Search for the cell housing the specified text and yield its (X, Y) center coordinate. 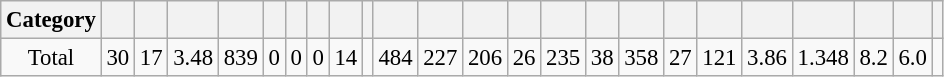
38 (602, 58)
17 (152, 58)
8.2 (874, 58)
227 (440, 58)
206 (486, 58)
Category (51, 20)
3.86 (767, 58)
484 (396, 58)
27 (680, 58)
Total (51, 58)
121 (720, 58)
839 (240, 58)
3.48 (193, 58)
358 (642, 58)
14 (346, 58)
1.348 (823, 58)
235 (564, 58)
26 (524, 58)
6.0 (912, 58)
30 (118, 58)
